For the text-containing cell, return its midpoint in (x, y) coordinate format. 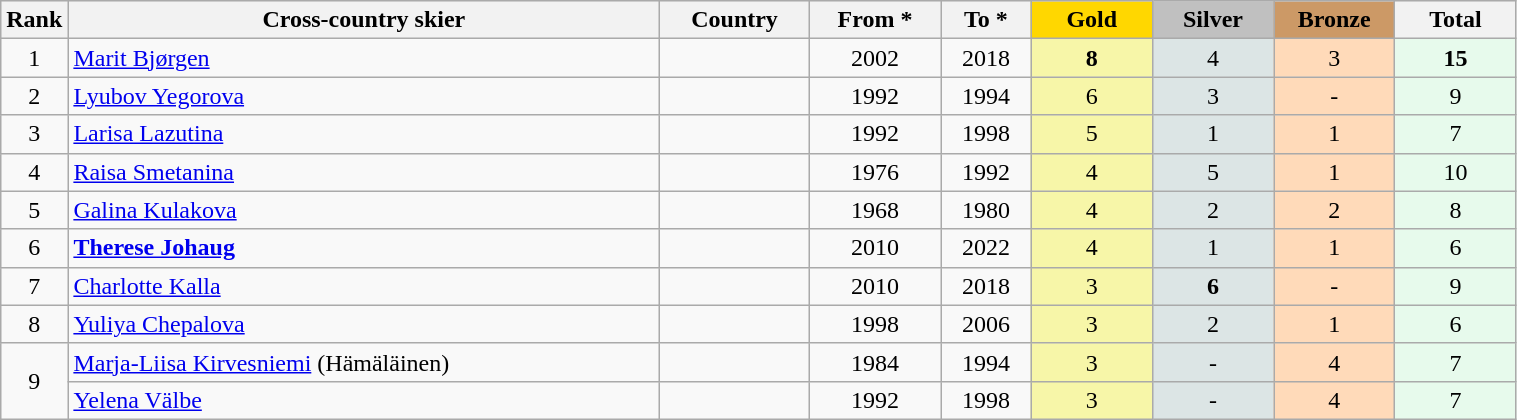
Bronze (1334, 20)
Yuliya Chepalova (364, 324)
Yelena Välbe (364, 400)
Raisa Smetanina (364, 172)
Gold (1092, 20)
Silver (1212, 20)
1976 (874, 172)
Country (735, 20)
1980 (986, 210)
2002 (874, 58)
1984 (874, 362)
To * (986, 20)
2022 (986, 248)
Lyubov Yegorova (364, 96)
Marit Bjørgen (364, 58)
Charlotte Kalla (364, 286)
From * (874, 20)
Therese Johaug (364, 248)
Rank (34, 20)
Cross-country skier (364, 20)
Larisa Lazutina (364, 134)
Galina Kulakova (364, 210)
10 (1456, 172)
2006 (986, 324)
Marja-Liisa Kirvesniemi (Hämäläinen) (364, 362)
1968 (874, 210)
15 (1456, 58)
Total (1456, 20)
